Output the (x, y) coordinate of the center of the cell containing the given text.  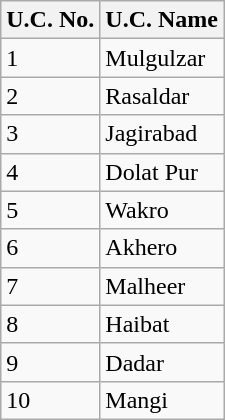
U.C. No. (50, 20)
Haibat (162, 324)
9 (50, 362)
Dolat Pur (162, 172)
Mangi (162, 400)
4 (50, 172)
1 (50, 58)
Rasaldar (162, 96)
Jagirabad (162, 134)
Malheer (162, 286)
5 (50, 210)
Dadar (162, 362)
10 (50, 400)
8 (50, 324)
3 (50, 134)
U.C. Name (162, 20)
7 (50, 286)
6 (50, 248)
Wakro (162, 210)
Akhero (162, 248)
2 (50, 96)
Mulgulzar (162, 58)
